Search for the cell housing the specified text and yield its (x, y) center coordinate. 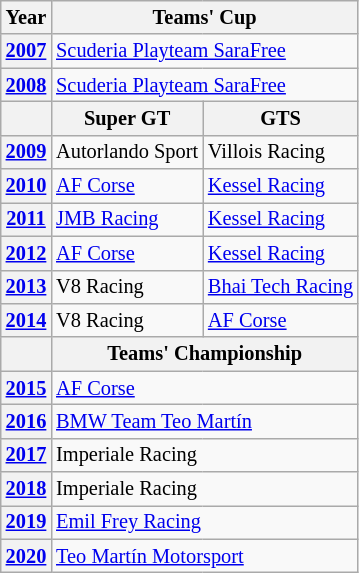
2009 (26, 152)
Teams' Cup (204, 17)
Villois Racing (280, 152)
2008 (26, 85)
2017 (26, 455)
2007 (26, 51)
2013 (26, 287)
Teo Martín Motorsport (204, 556)
Year (26, 17)
Teams' Championship (204, 354)
2012 (26, 253)
2010 (26, 186)
Autorlando Sport (127, 152)
Super GT (127, 118)
2016 (26, 421)
JMB Racing (127, 219)
2015 (26, 388)
2018 (26, 489)
2019 (26, 522)
2014 (26, 320)
Bhai Tech Racing (280, 287)
Emil Frey Racing (204, 522)
2020 (26, 556)
GTS (280, 118)
BMW Team Teo Martín (204, 421)
2011 (26, 219)
